Identify which cell holds the provided text, then report its (X, Y) central coordinate. 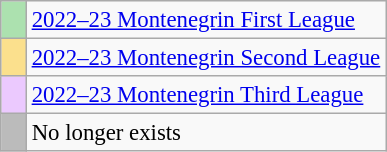
No longer exists (206, 133)
2022–23 Montenegrin Second League (206, 58)
2022–23 Montenegrin Third League (206, 95)
2022–23 Montenegrin First League (206, 20)
